From the cell containing the given text, extract its center point as [x, y] coordinate. 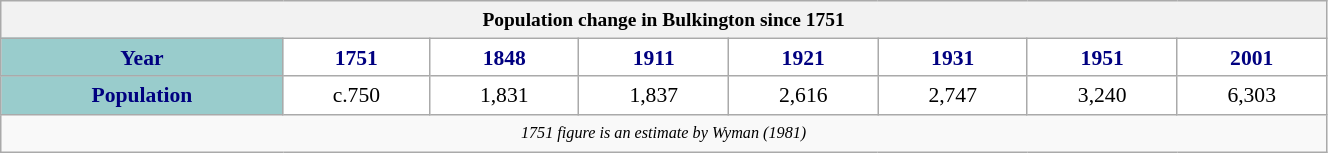
Population [142, 96]
3,240 [1102, 96]
1751 [356, 57]
2,747 [952, 96]
2001 [1252, 57]
Year [142, 57]
1921 [802, 57]
c.750 [356, 96]
1911 [654, 57]
Population change in Bulkington since 1751 [664, 20]
1951 [1102, 57]
1931 [952, 57]
1848 [504, 57]
6,303 [1252, 96]
1,837 [654, 96]
1,831 [504, 96]
2,616 [802, 96]
1751 figure is an estimate by Wyman (1981) [664, 134]
